Return [X, Y] of the center of cell containing provided text 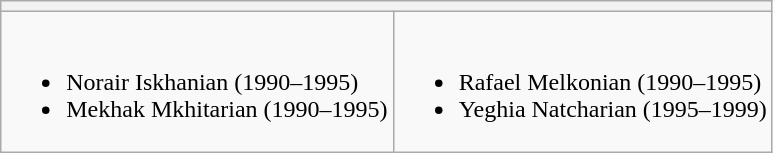
Rafael Melkonian (1990–1995)Yeghia Natcharian (1995–1999) [582, 82]
Norair Iskhanian (1990–1995)Mekhak Mkhitarian (1990–1995) [197, 82]
